Search for the cell housing the specified text and yield its [x, y] center coordinate. 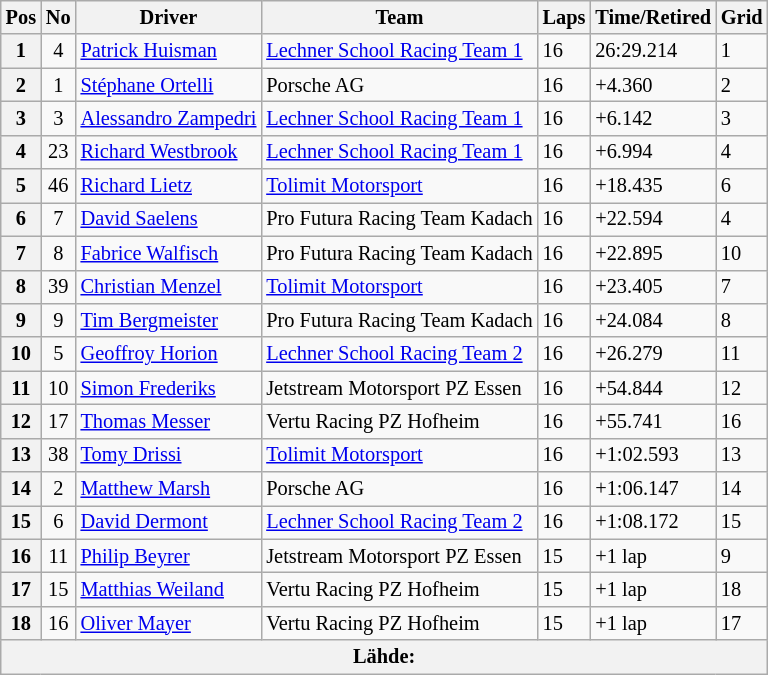
Pos [21, 17]
38 [58, 455]
+22.895 [653, 253]
+55.741 [653, 421]
+23.405 [653, 287]
Tomy Drissi [169, 455]
Lähde: [384, 657]
+1:02.593 [653, 455]
Fabrice Walfisch [169, 253]
Laps [564, 17]
+1:08.172 [653, 522]
Tim Bergmeister [169, 320]
Matthias Weiland [169, 589]
No [58, 17]
Time/Retired [653, 17]
+26.279 [653, 354]
+4.360 [653, 85]
23 [58, 152]
David Saelens [169, 219]
Alessandro Zampedri [169, 118]
Team [399, 17]
+54.844 [653, 388]
Grid [742, 17]
Thomas Messer [169, 421]
Patrick Huisman [169, 51]
Simon Frederiks [169, 388]
+1:06.147 [653, 489]
Matthew Marsh [169, 489]
Oliver Mayer [169, 623]
39 [58, 287]
+6.142 [653, 118]
Philip Beyrer [169, 556]
Richard Lietz [169, 186]
Geoffroy Horion [169, 354]
Richard Westbrook [169, 152]
+24.084 [653, 320]
+22.594 [653, 219]
+6.994 [653, 152]
+18.435 [653, 186]
46 [58, 186]
26:29.214 [653, 51]
David Dermont [169, 522]
Stéphane Ortelli [169, 85]
Driver [169, 17]
Christian Menzel [169, 287]
